From the cell containing the given text, extract its center point as [x, y] coordinate. 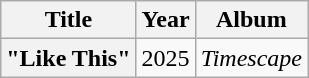
"Like This" [68, 58]
Year [166, 20]
Album [251, 20]
2025 [166, 58]
Title [68, 20]
Timescape [251, 58]
